Return the [X, Y] coordinate for the center point of the cell that contains the specified text.  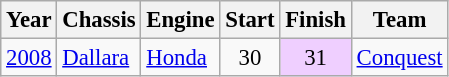
Dallara [99, 58]
Engine [180, 20]
2008 [29, 58]
Start [250, 20]
Finish [316, 20]
Year [29, 20]
Honda [180, 58]
31 [316, 58]
Chassis [99, 20]
30 [250, 58]
Conquest [400, 58]
Team [400, 20]
